Output the (x, y) coordinate of the center of the cell containing the given text.  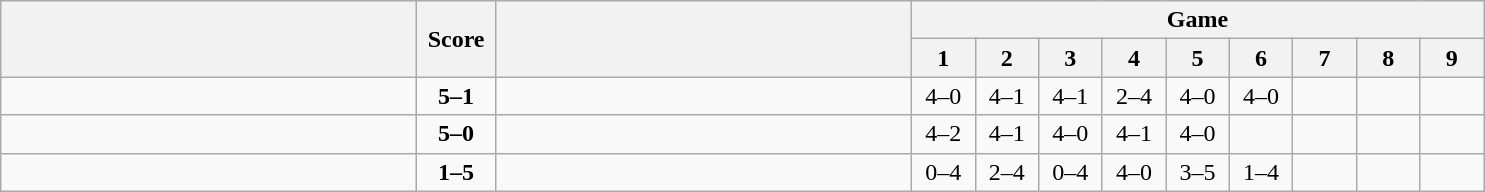
5 (1198, 58)
5–0 (456, 134)
3 (1071, 58)
7 (1325, 58)
1–4 (1261, 172)
Game (1197, 20)
4 (1134, 58)
1–5 (456, 172)
3–5 (1198, 172)
1 (943, 58)
5–1 (456, 96)
9 (1452, 58)
8 (1388, 58)
Score (456, 39)
2 (1007, 58)
4–2 (943, 134)
6 (1261, 58)
